Provide the [X, Y] coordinate of the cell's center where the given text is located.  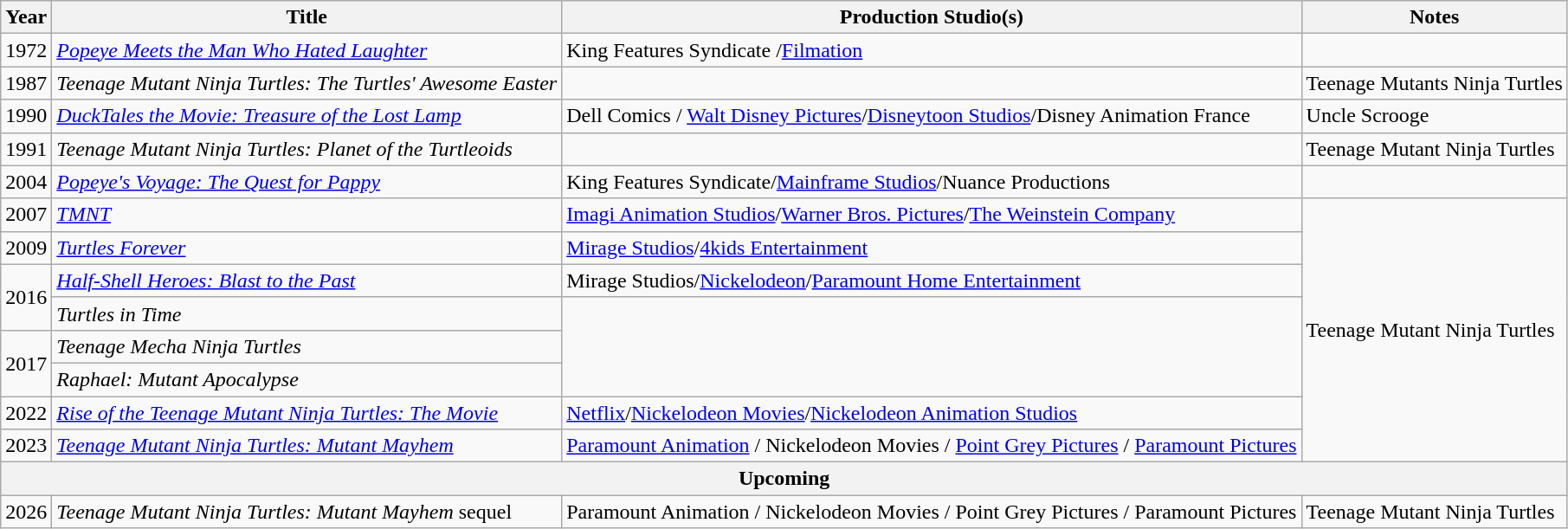
Teenage Mutant Ninja Turtles: Planet of the Turtleoids [307, 149]
1972 [26, 50]
2009 [26, 248]
Notes [1434, 17]
Teenage Mutant Ninja Turtles: Mutant Mayhem [307, 446]
Upcoming [784, 479]
Raphael: Mutant Apocalypse [307, 379]
Dell Comics / Walt Disney Pictures/Disneytoon Studios/Disney Animation France [932, 116]
Mirage Studios/4kids Entertainment [932, 248]
2004 [26, 182]
2026 [26, 512]
Turtles in Time [307, 313]
2017 [26, 363]
Teenage Mutant Ninja Turtles: The Turtles' Awesome Easter [307, 83]
Production Studio(s) [932, 17]
Teenage Mutants Ninja Turtles [1434, 83]
Turtles Forever [307, 248]
Teenage Mecha Ninja Turtles [307, 346]
Year [26, 17]
2023 [26, 446]
1987 [26, 83]
Half-Shell Heroes: Blast to the Past [307, 281]
1990 [26, 116]
Teenage Mutant Ninja Turtles: Mutant Mayhem sequel [307, 512]
Uncle Scrooge [1434, 116]
2016 [26, 297]
Rise of the Teenage Mutant Ninja Turtles: The Movie [307, 413]
2022 [26, 413]
TMNT [307, 215]
Title [307, 17]
King Features Syndicate/Mainframe Studios/Nuance Productions [932, 182]
DuckTales the Movie: Treasure of the Lost Lamp [307, 116]
Mirage Studios/Nickelodeon/Paramount Home Entertainment [932, 281]
Imagi Animation Studios/Warner Bros. Pictures/The Weinstein Company [932, 215]
2007 [26, 215]
Netflix/Nickelodeon Movies/Nickelodeon Animation Studios [932, 413]
Popeye Meets the Man Who Hated Laughter [307, 50]
King Features Syndicate /Filmation [932, 50]
1991 [26, 149]
Popeye's Voyage: The Quest for Pappy [307, 182]
